Return the (x, y) coordinate for the center point of the cell that contains the specified text.  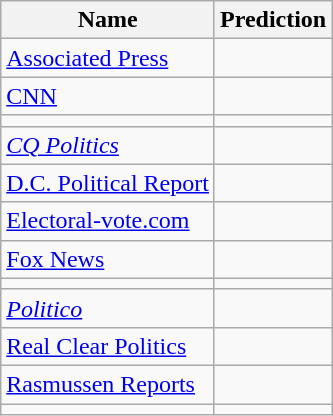
Real Clear Politics (108, 346)
CQ Politics (108, 145)
Associated Press (108, 58)
Name (108, 20)
CNN (108, 96)
Prediction (272, 20)
Rasmussen Reports (108, 384)
Politico (108, 308)
Fox News (108, 259)
D.C. Political Report (108, 183)
Electoral-vote.com (108, 221)
